Find where the given text appears and provide that cell's center as [x, y] coordinate. 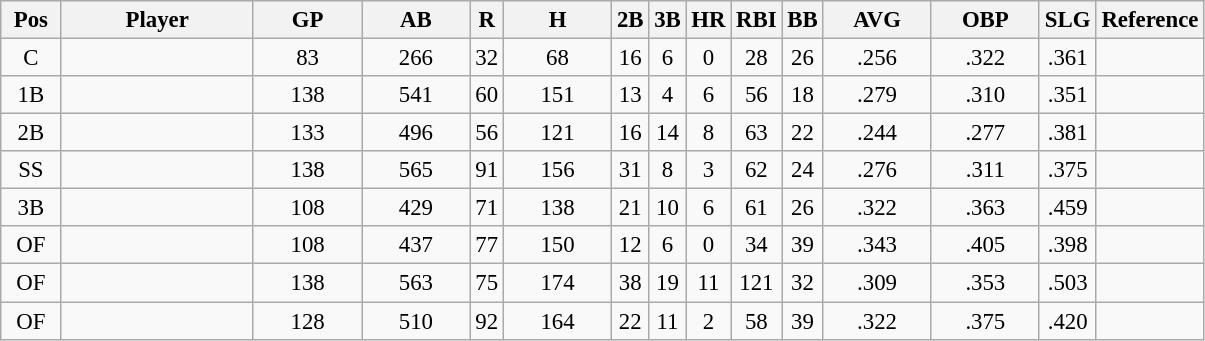
21 [630, 208]
.363 [985, 208]
4 [668, 95]
.311 [985, 170]
28 [756, 58]
563 [416, 283]
18 [802, 95]
510 [416, 321]
12 [630, 245]
68 [557, 58]
.343 [877, 245]
133 [307, 133]
GP [307, 20]
.405 [985, 245]
34 [756, 245]
2 [708, 321]
14 [668, 133]
61 [756, 208]
SLG [1067, 20]
.309 [877, 283]
C [31, 58]
.420 [1067, 321]
.351 [1067, 95]
19 [668, 283]
60 [486, 95]
429 [416, 208]
.244 [877, 133]
128 [307, 321]
1B [31, 95]
75 [486, 283]
71 [486, 208]
24 [802, 170]
565 [416, 170]
Pos [31, 20]
10 [668, 208]
AB [416, 20]
HR [708, 20]
496 [416, 133]
.398 [1067, 245]
.276 [877, 170]
.353 [985, 283]
38 [630, 283]
.310 [985, 95]
3 [708, 170]
31 [630, 170]
H [557, 20]
.277 [985, 133]
91 [486, 170]
541 [416, 95]
R [486, 20]
13 [630, 95]
BB [802, 20]
.381 [1067, 133]
Reference [1150, 20]
83 [307, 58]
.279 [877, 95]
151 [557, 95]
77 [486, 245]
.459 [1067, 208]
92 [486, 321]
174 [557, 283]
Player [158, 20]
OBP [985, 20]
58 [756, 321]
.361 [1067, 58]
156 [557, 170]
150 [557, 245]
RBI [756, 20]
AVG [877, 20]
266 [416, 58]
SS [31, 170]
62 [756, 170]
.256 [877, 58]
437 [416, 245]
164 [557, 321]
.503 [1067, 283]
63 [756, 133]
